Find where the given text appears and provide that cell's center as (X, Y) coordinate. 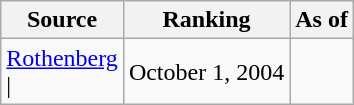
October 1, 2004 (206, 72)
Rothenberg| (62, 72)
Ranking (206, 20)
Source (62, 20)
As of (322, 20)
